Locate the cell with the specified text and output its [x, y] center coordinate. 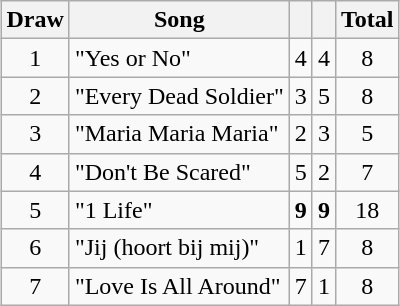
18 [367, 210]
"Jij (hoort bij mij)" [179, 248]
"Don't Be Scared" [179, 172]
"Love Is All Around" [179, 286]
"Every Dead Soldier" [179, 96]
6 [35, 248]
Total [367, 20]
Song [179, 20]
"Yes or No" [179, 58]
"Maria Maria Maria" [179, 134]
"1 Life" [179, 210]
Draw [35, 20]
